From the cell containing the given text, extract its center point as [x, y] coordinate. 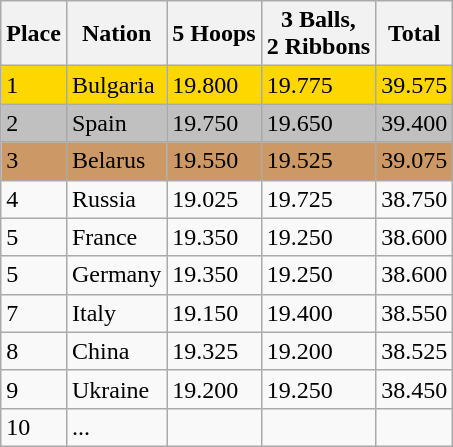
1 [34, 85]
Place [34, 34]
19.725 [318, 199]
38.550 [414, 313]
8 [34, 351]
Belarus [116, 161]
7 [34, 313]
19.150 [214, 313]
39.400 [414, 123]
Germany [116, 275]
Spain [116, 123]
39.575 [414, 85]
19.800 [214, 85]
19.650 [318, 123]
China [116, 351]
19.750 [214, 123]
19.550 [214, 161]
Bulgaria [116, 85]
39.075 [414, 161]
10 [34, 427]
3 [34, 161]
38.525 [414, 351]
9 [34, 389]
5 Hoops [214, 34]
4 [34, 199]
Italy [116, 313]
France [116, 237]
19.025 [214, 199]
Nation [116, 34]
19.325 [214, 351]
19.775 [318, 85]
... [116, 427]
2 [34, 123]
19.525 [318, 161]
Ukraine [116, 389]
38.450 [414, 389]
19.400 [318, 313]
Russia [116, 199]
3 Balls, 2 Ribbons [318, 34]
38.750 [414, 199]
Total [414, 34]
